Pinpoint the cell where the given text exists, returning its [x, y] midpoint coordinate. 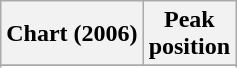
Peakposition [189, 34]
Chart (2006) [72, 34]
